Capture the cell that displays the provided text and extract its [X, Y] central coordinate. 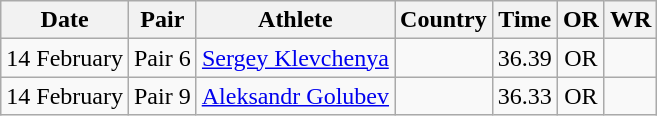
Athlete [295, 20]
36.39 [524, 58]
Pair 9 [162, 96]
Country [444, 20]
Pair [162, 20]
Sergey Klevchenya [295, 58]
Date [65, 20]
36.33 [524, 96]
Time [524, 20]
WR [630, 20]
Pair 6 [162, 58]
Aleksandr Golubev [295, 96]
